From the cell containing the given text, extract its center point as [x, y] coordinate. 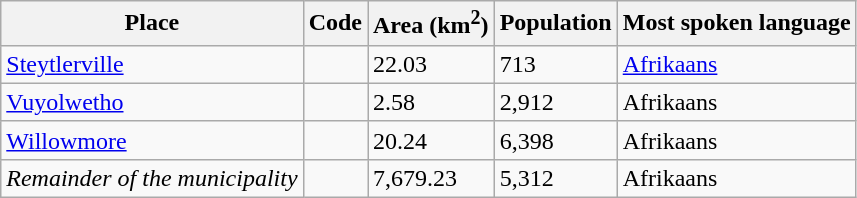
2.58 [432, 102]
713 [556, 64]
6,398 [556, 140]
22.03 [432, 64]
Remainder of the municipality [152, 178]
Place [152, 24]
Most spoken language [736, 24]
Willowmore [152, 140]
Population [556, 24]
2,912 [556, 102]
Area (km2) [432, 24]
5,312 [556, 178]
20.24 [432, 140]
Vuyolwetho [152, 102]
Code [335, 24]
7,679.23 [432, 178]
Steytlerville [152, 64]
